Capture the cell that displays the provided text and extract its [X, Y] central coordinate. 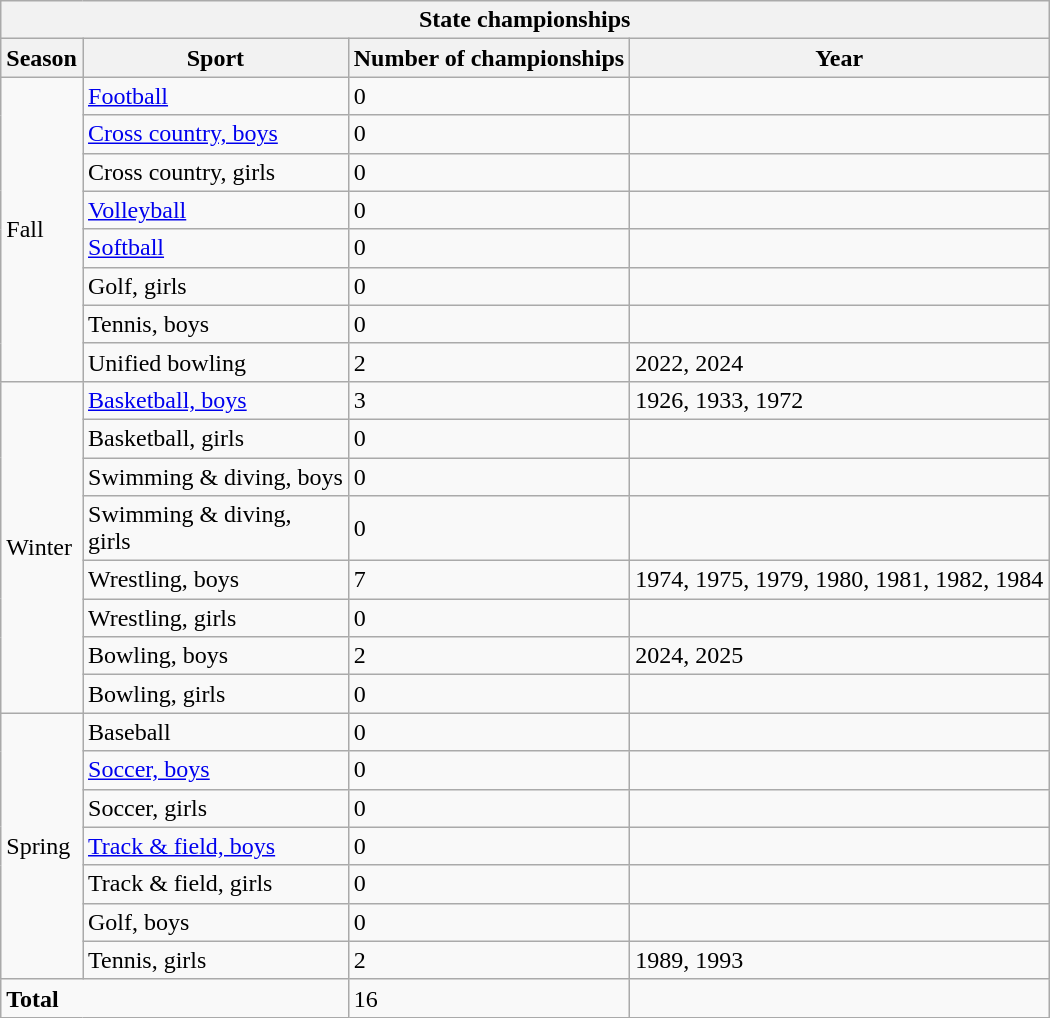
Sport [215, 58]
Football [215, 96]
Unified bowling [215, 362]
Soccer, boys [215, 770]
1926, 1933, 1972 [840, 400]
1989, 1993 [840, 960]
Tennis, boys [215, 324]
Track & field, girls [215, 884]
Total [175, 998]
Tennis, girls [215, 960]
Bowling, girls [215, 694]
16 [488, 998]
State championships [525, 20]
Baseball [215, 732]
Bowling, boys [215, 656]
2024, 2025 [840, 656]
Track & field, boys [215, 846]
Spring [42, 846]
Swimming & diving, boys [215, 477]
Cross country, boys [215, 134]
Golf, girls [215, 286]
Number of championships [488, 58]
Swimming & diving,girls [215, 528]
Cross country, girls [215, 172]
Soccer, girls [215, 808]
Year [840, 58]
Winter [42, 547]
Basketball, girls [215, 438]
3 [488, 400]
1974, 1975, 1979, 1980, 1981, 1982, 1984 [840, 580]
Softball [215, 248]
Golf, boys [215, 922]
Wrestling, girls [215, 618]
7 [488, 580]
Volleyball [215, 210]
Wrestling, boys [215, 580]
Fall [42, 229]
Season [42, 58]
Basketball, boys [215, 400]
2022, 2024 [840, 362]
